Detect which cell encompasses the target text, then output its (x, y) center coordinate. 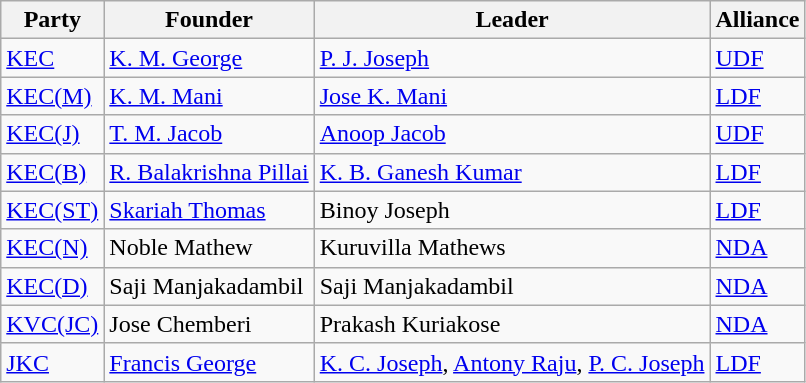
K. C. Joseph, Antony Raju, P. C. Joseph (512, 362)
Alliance (758, 20)
KEC(J) (52, 134)
Jose K. Mani (512, 96)
Binoy Joseph (512, 210)
KEC(B) (52, 172)
KEC(ST) (52, 210)
R. Balakrishna Pillai (209, 172)
K. M. Mani (209, 96)
Francis George (209, 362)
Anoop Jacob (512, 134)
Kuruvilla Mathews (512, 248)
Noble Mathew (209, 248)
KEC(N) (52, 248)
Jose Chemberi (209, 324)
KEC (52, 58)
Prakash Kuriakose (512, 324)
P. J. Joseph (512, 58)
T. M. Jacob (209, 134)
Party (52, 20)
Leader (512, 20)
JKC (52, 362)
Skariah Thomas (209, 210)
KEC(D) (52, 286)
KEC(M) (52, 96)
Founder (209, 20)
K. B. Ganesh Kumar (512, 172)
KVC(JC) (52, 324)
K. M. George (209, 58)
